Scan for the cell matching the given text and deliver its [X, Y] coordinate at center. 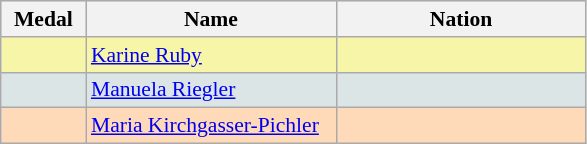
Medal [44, 19]
Name [211, 19]
Nation [461, 19]
Karine Ruby [211, 55]
Maria Kirchgasser-Pichler [211, 126]
Manuela Riegler [211, 90]
